Search for the cell housing the specified text and yield its (x, y) center coordinate. 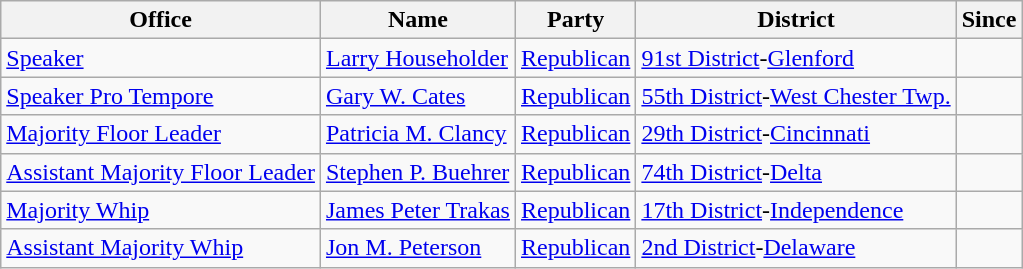
Name (418, 20)
Assistant Majority Floor Leader (161, 172)
74th District-Delta (796, 172)
Larry Householder (418, 58)
Speaker (161, 58)
17th District-Independence (796, 210)
Since (989, 20)
Jon M. Peterson (418, 248)
55th District-West Chester Twp. (796, 96)
2nd District-Delaware (796, 248)
Speaker Pro Tempore (161, 96)
91st District-Glenford (796, 58)
Party (575, 20)
District (796, 20)
Gary W. Cates (418, 96)
29th District-Cincinnati (796, 134)
Patricia M. Clancy (418, 134)
Majority Whip (161, 210)
James Peter Trakas (418, 210)
Majority Floor Leader (161, 134)
Assistant Majority Whip (161, 248)
Office (161, 20)
Stephen P. Buehrer (418, 172)
